From the cell containing the given text, extract its center point as (x, y) coordinate. 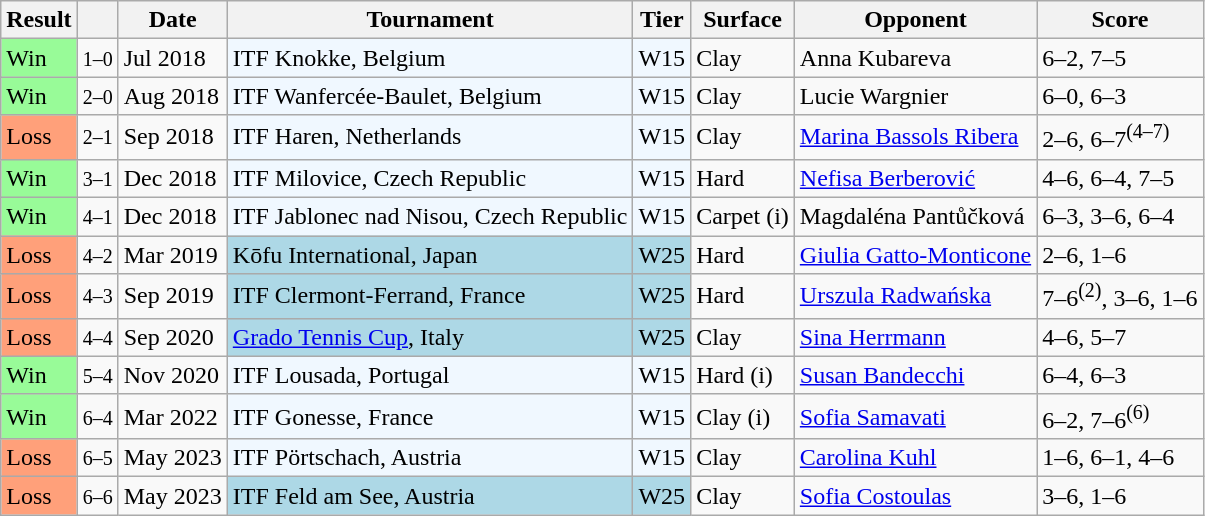
4–1 (98, 217)
5–4 (98, 375)
6–5 (98, 458)
Tournament (430, 20)
Giulia Gatto-Monticone (915, 255)
4–3 (98, 296)
Anna Kubareva (915, 58)
6–4, 6–3 (1120, 375)
ITF Milovice, Czech Republic (430, 178)
6–2, 7–5 (1120, 58)
Score (1120, 20)
Sofia Costoulas (915, 496)
2–6, 6–7(4–7) (1120, 138)
Magdaléna Pantůčková (915, 217)
ITF Haren, Netherlands (430, 138)
ITF Feld am See, Austria (430, 496)
ITF Wanfercée-Baulet, Belgium (430, 96)
2–0 (98, 96)
Aug 2018 (172, 96)
Kōfu International, Japan (430, 255)
Clay (i) (743, 416)
Jul 2018 (172, 58)
2–6, 1–6 (1120, 255)
Nov 2020 (172, 375)
4–2 (98, 255)
ITF Pörtschach, Austria (430, 458)
4–6, 6–4, 7–5 (1120, 178)
6–3, 3–6, 6–4 (1120, 217)
ITF Gonesse, France (430, 416)
6–4 (98, 416)
4–4 (98, 337)
Lucie Wargnier (915, 96)
ITF Clermont-Ferrand, France (430, 296)
Date (172, 20)
Nefisa Berberović (915, 178)
Carolina Kuhl (915, 458)
Urszula Radwańska (915, 296)
6–6 (98, 496)
Sep 2019 (172, 296)
Sep 2018 (172, 138)
ITF Knokke, Belgium (430, 58)
Sina Herrmann (915, 337)
6–0, 6–3 (1120, 96)
Sep 2020 (172, 337)
Result (39, 20)
3–6, 1–6 (1120, 496)
4–6, 5–7 (1120, 337)
Carpet (i) (743, 217)
ITF Jablonec nad Nisou, Czech Republic (430, 217)
1–0 (98, 58)
1–6, 6–1, 4–6 (1120, 458)
3–1 (98, 178)
Opponent (915, 20)
Mar 2022 (172, 416)
Tier (662, 20)
Mar 2019 (172, 255)
Surface (743, 20)
Grado Tennis Cup, Italy (430, 337)
6–2, 7–6(6) (1120, 416)
Marina Bassols Ribera (915, 138)
Sofia Samavati (915, 416)
Susan Bandecchi (915, 375)
7–6(2), 3–6, 1–6 (1120, 296)
2–1 (98, 138)
Hard (i) (743, 375)
ITF Lousada, Portugal (430, 375)
